Locate the cell with the specified text and output its (x, y) center coordinate. 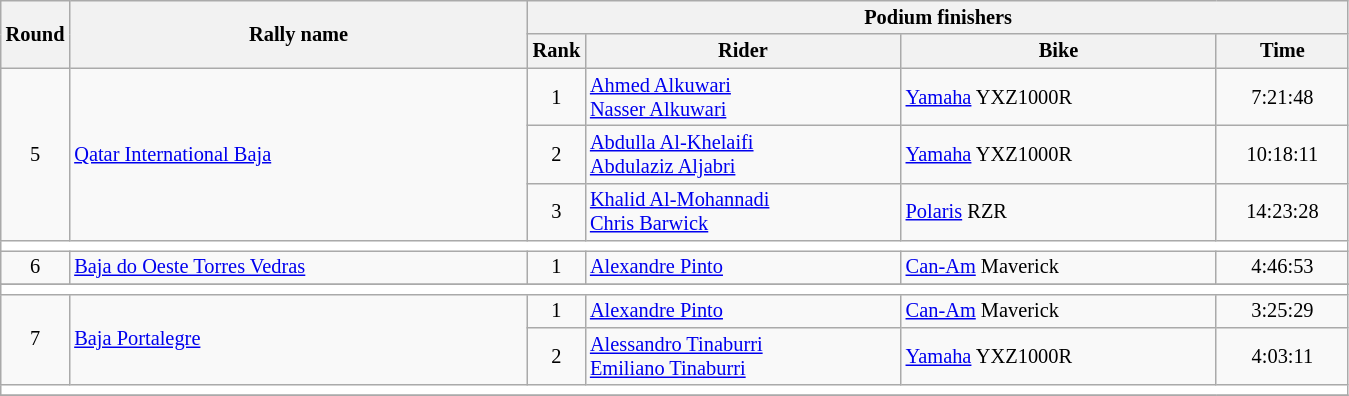
Rank (556, 51)
Baja do Oeste Torres Vedras (298, 267)
Ahmed Alkuwari Nasser Alkuwari (743, 97)
Time (1282, 51)
5 (36, 154)
Podium finishers (938, 17)
Abdulla Al-Khelaifi Abdulaziz Aljabri (743, 154)
Baja Portalegre (298, 340)
Qatar International Baja (298, 154)
14:23:28 (1282, 212)
Rider (743, 51)
Alessandro Tinaburri Emiliano Tinaburri (743, 356)
Khalid Al-Mohannadi Chris Barwick (743, 212)
Polaris RZR (1059, 212)
10:18:11 (1282, 154)
3:25:29 (1282, 311)
4:03:11 (1282, 356)
4:46:53 (1282, 267)
6 (36, 267)
3 (556, 212)
Rally name (298, 34)
7:21:48 (1282, 97)
Bike (1059, 51)
Round (36, 34)
7 (36, 340)
